Identify which cell holds the provided text, then report its (X, Y) central coordinate. 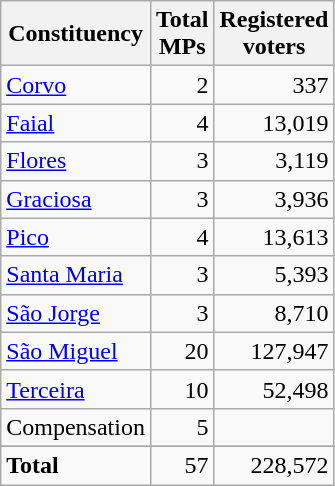
Terceira (76, 389)
Faial (76, 123)
57 (182, 465)
Registeredvoters (274, 34)
Graciosa (76, 199)
228,572 (274, 465)
Flores (76, 161)
52,498 (274, 389)
São Jorge (76, 313)
337 (274, 85)
3,936 (274, 199)
Pico (76, 237)
Compensation (76, 427)
13,613 (274, 237)
20 (182, 351)
10 (182, 389)
127,947 (274, 351)
Constituency (76, 34)
5 (182, 427)
Santa Maria (76, 275)
8,710 (274, 313)
Corvo (76, 85)
3,119 (274, 161)
13,019 (274, 123)
5,393 (274, 275)
2 (182, 85)
São Miguel (76, 351)
Total (76, 465)
Total MPs (182, 34)
